Return the [X, Y] coordinate for the center point of the cell that contains the specified text.  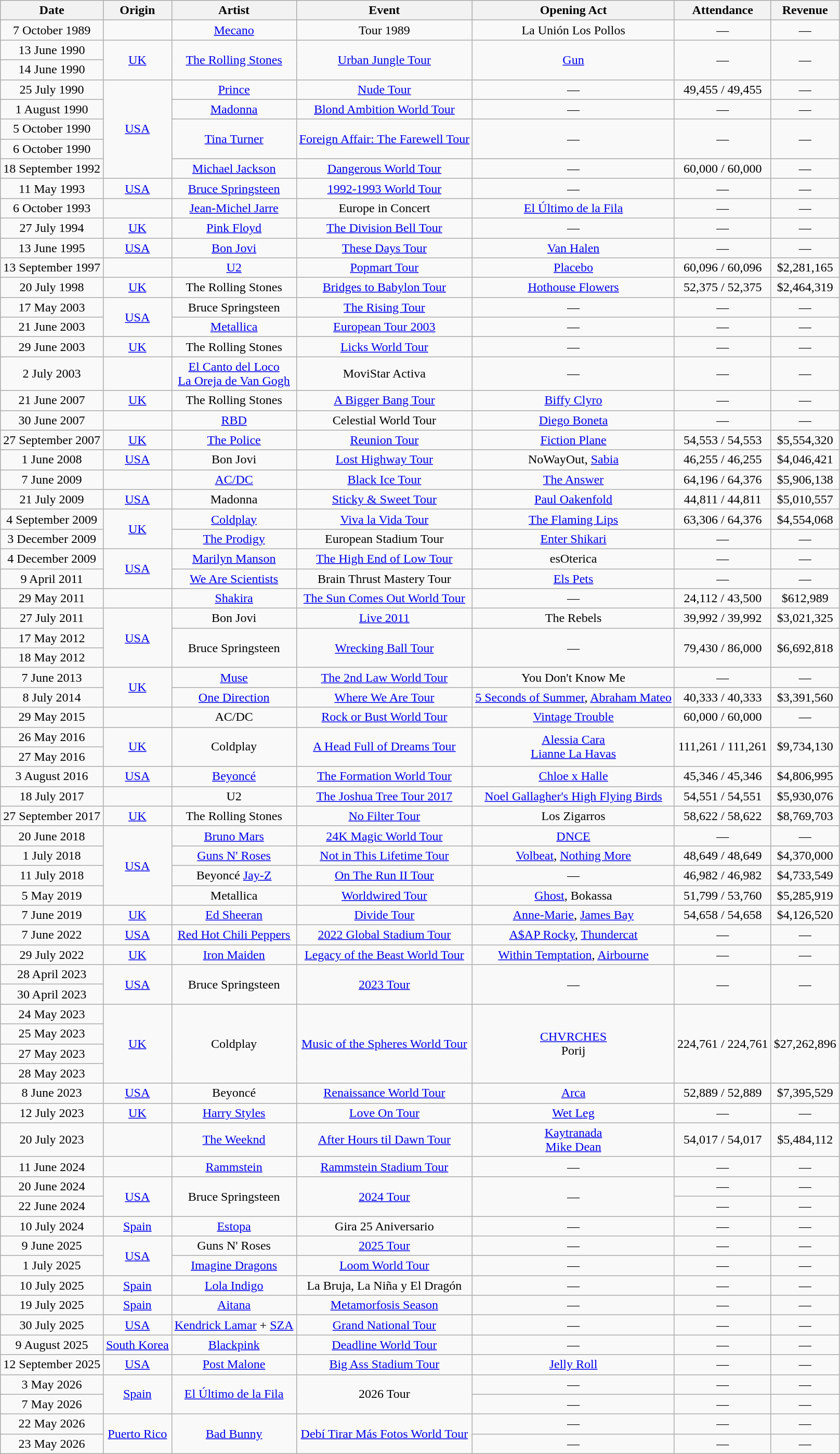
Bridges to Babylon Tour [385, 288]
Legacy of the Beast World Tour [385, 955]
29 May 2011 [52, 599]
Ghost, Bokassa [574, 895]
2023 Tour [385, 984]
18 July 2017 [52, 796]
54,658 / 54,658 [723, 915]
Sticky & Sweet Tour [385, 499]
20 July 1998 [52, 288]
Placebo [574, 268]
7 June 2019 [52, 915]
Revenue [805, 10]
5 Seconds of Summer, Abraham Mateo [574, 697]
2024 Tour [385, 1196]
Wet Leg [574, 1113]
Wrecking Ball Tour [385, 648]
$27,262,896 [805, 1044]
Tina Turner [234, 139]
29 May 2015 [52, 717]
Paul Oakenfold [574, 499]
$6,692,818 [805, 648]
La Unión Los Pollos [574, 30]
A Bigger Bang Tour [385, 400]
$5,554,320 [805, 440]
7 May 2026 [52, 1404]
Michael Jackson [234, 168]
Urban Jungle Tour [385, 60]
$4,126,520 [805, 915]
El Canto del LocoLa Oreja de Van Gogh [234, 373]
7 June 2022 [52, 935]
European Tour 2003 [385, 327]
$5,484,112 [805, 1140]
Lost Highway Tour [385, 460]
The Rising Tour [385, 307]
Enter Shikari [574, 539]
1 August 1990 [52, 109]
20 July 2023 [52, 1140]
27 July 1994 [52, 228]
Noel Gallagher's High Flying Birds [574, 796]
Chloe x Halle [574, 776]
14 June 1990 [52, 70]
Iron Maiden [234, 955]
The Division Bell Tour [385, 228]
$3,391,560 [805, 697]
Jean-Michel Jarre [234, 208]
Mecano [234, 30]
Diego Boneta [574, 420]
27 September 2007 [52, 440]
A Head Full of Dreams Tour [385, 747]
Gun [574, 60]
$5,930,076 [805, 796]
$9,734,130 [805, 747]
The Prodigy [234, 539]
13 June 1990 [52, 50]
22 May 2026 [52, 1424]
Blackpink [234, 1345]
Renaissance World Tour [385, 1093]
Biffy Clyro [574, 400]
Hothouse Flowers [574, 288]
19 July 2025 [52, 1305]
The High End of Low Tour [385, 559]
54,017 / 54,017 [723, 1140]
58,622 / 58,622 [723, 816]
Lola Indigo [234, 1286]
Licks World Tour [385, 347]
The Sun Comes Out World Tour [385, 599]
Estopa [234, 1226]
10 July 2024 [52, 1226]
3 December 2009 [52, 539]
1 July 2025 [52, 1266]
49,455 / 49,455 [723, 89]
A$AP Rocky, Thundercat [574, 935]
7 October 1989 [52, 30]
5 October 1990 [52, 129]
6 October 1990 [52, 149]
46,255 / 46,255 [723, 460]
$4,554,068 [805, 519]
Big Ass Stadium Tour [385, 1365]
Dangerous World Tour [385, 168]
64,196 / 64,376 [723, 479]
21 July 2009 [52, 499]
Origin [137, 10]
Red Hot Chili Peppers [234, 935]
Els Pets [574, 579]
63,306 / 64,376 [723, 519]
Beyoncé Jay-Z [234, 875]
46,982 / 46,982 [723, 875]
2022 Global Stadium Tour [385, 935]
Anne-Marie, James Bay [574, 915]
Aitana [234, 1305]
224,761 / 224,761 [723, 1044]
6 October 1993 [52, 208]
The Police [234, 440]
Blond Ambition World Tour [385, 109]
Post Malone [234, 1365]
21 June 2007 [52, 400]
The Rebels [574, 618]
25 May 2023 [52, 1034]
Tour 1989 [385, 30]
27 September 2017 [52, 816]
Rammstein Stadium Tour [385, 1166]
MoviStar Activa [385, 373]
One Direction [234, 697]
7 June 2013 [52, 678]
$4,733,549 [805, 875]
Arca [574, 1093]
8 June 2023 [52, 1093]
Europe in Concert [385, 208]
Alessia CaraLianne La Havas [574, 747]
Celestial World Tour [385, 420]
Los Zigarros [574, 816]
$4,370,000 [805, 855]
17 May 2003 [52, 307]
51,799 / 53,760 [723, 895]
Shakira [234, 599]
54,551 / 54,551 [723, 796]
$4,806,995 [805, 776]
European Stadium Tour [385, 539]
Fiction Plane [574, 440]
Marilyn Manson [234, 559]
Prince [234, 89]
9 June 2025 [52, 1246]
Debí Tirar Más Fotos World Tour [385, 1434]
24 May 2023 [52, 1014]
1 June 2008 [52, 460]
27 July 2011 [52, 618]
2026 Tour [385, 1394]
The Flaming Lips [574, 519]
Viva la Vida Tour [385, 519]
29 July 2022 [52, 955]
Divide Tour [385, 915]
13 June 1995 [52, 248]
NoWayOut, Sabia [574, 460]
Opening Act [574, 10]
Metamorfosis Season [385, 1305]
79,430 / 86,000 [723, 648]
Reunion Tour [385, 440]
Ed Sheeran [234, 915]
Bad Bunny [234, 1434]
Artist [234, 10]
Puerto Rico [137, 1434]
KaytranadaMike Dean [574, 1140]
12 September 2025 [52, 1365]
2025 Tour [385, 1246]
After Hours til Dawn Tour [385, 1140]
These Days Tour [385, 248]
The Weeknd [234, 1140]
13 September 1997 [52, 268]
27 May 2016 [52, 757]
30 July 2025 [52, 1325]
9 August 2025 [52, 1345]
We Are Scientists [234, 579]
1 July 2018 [52, 855]
18 September 1992 [52, 168]
9 April 2011 [52, 579]
$8,769,703 [805, 816]
52,375 / 52,375 [723, 288]
27 May 2023 [52, 1054]
The Answer [574, 479]
28 May 2023 [52, 1073]
Vintage Trouble [574, 717]
3 August 2016 [52, 776]
18 May 2012 [52, 658]
$5,285,919 [805, 895]
Date [52, 10]
Jelly Roll [574, 1365]
24K Magic World Tour [385, 836]
52,889 / 52,889 [723, 1093]
Nude Tour [385, 89]
Loom World Tour [385, 1266]
28 April 2023 [52, 975]
Worldwired Tour [385, 895]
12 July 2023 [52, 1113]
54,553 / 54,553 [723, 440]
$5,906,138 [805, 479]
30 June 2007 [52, 420]
4 September 2009 [52, 519]
30 April 2023 [52, 994]
$3,021,325 [805, 618]
1992-1993 World Tour [385, 188]
$2,464,319 [805, 288]
DNCE [574, 836]
39,992 / 39,992 [723, 618]
Imagine Dragons [234, 1266]
The 2nd Law World Tour [385, 678]
$7,395,529 [805, 1093]
44,811 / 44,811 [723, 499]
Rammstein [234, 1166]
Deadline World Tour [385, 1345]
Live 2011 [385, 618]
The Formation World Tour [385, 776]
Attendance [723, 10]
South Korea [137, 1345]
7 June 2009 [52, 479]
11 June 2024 [52, 1166]
60,096 / 60,096 [723, 268]
Love On Tour [385, 1113]
8 July 2014 [52, 697]
20 June 2018 [52, 836]
Rock or Bust World Tour [385, 717]
Kendrick Lamar + SZA [234, 1325]
$4,046,421 [805, 460]
La Bruja, La Niña y El Dragón [385, 1286]
$612,989 [805, 599]
$5,010,557 [805, 499]
Bruno Mars [234, 836]
24,112 / 43,500 [723, 599]
4 December 2009 [52, 559]
Grand National Tour [385, 1325]
10 July 2025 [52, 1286]
Popmart Tour [385, 268]
111,261 / 111,261 [723, 747]
Foreign Affair: The Farewell Tour [385, 139]
Brain Thrust Mastery Tour [385, 579]
22 June 2024 [52, 1206]
11 July 2018 [52, 875]
Pink Floyd [234, 228]
2 July 2003 [52, 373]
Muse [234, 678]
Black Ice Tour [385, 479]
17 May 2012 [52, 638]
25 July 1990 [52, 89]
$2,281,165 [805, 268]
40,333 / 40,333 [723, 697]
45,346 / 45,346 [723, 776]
On The Run II Tour [385, 875]
Event [385, 10]
CHVRCHESPorij [574, 1044]
No Filter Tour [385, 816]
Van Halen [574, 248]
RBD [234, 420]
Harry Styles [234, 1113]
5 May 2019 [52, 895]
Within Temptation, Airbourne [574, 955]
Where We Are Tour [385, 697]
48,649 / 48,649 [723, 855]
20 June 2024 [52, 1186]
11 May 1993 [52, 188]
Music of the Spheres World Tour [385, 1044]
esOterica [574, 559]
Not in This Lifetime Tour [385, 855]
You Don't Know Me [574, 678]
23 May 2026 [52, 1444]
3 May 2026 [52, 1384]
Volbeat, Nothing More [574, 855]
29 June 2003 [52, 347]
26 May 2016 [52, 737]
Gira 25 Aniversario [385, 1226]
21 June 2003 [52, 327]
The Joshua Tree Tour 2017 [385, 796]
